Return the [X, Y] coordinate for the center point of the cell that contains the specified text.  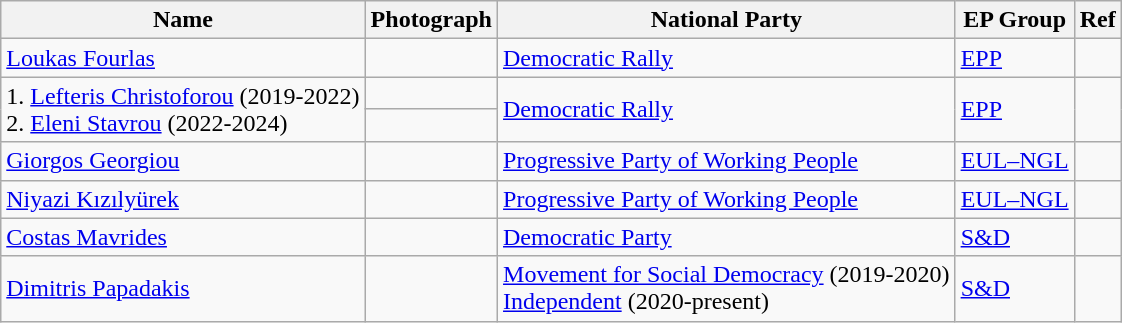
Movement for Social Democracy (2019-2020) Independent (2020-present) [727, 288]
Giorgos Georgiou [183, 161]
Loukas Fourlas [183, 58]
National Party [727, 20]
Dimitris Papadakis [183, 288]
Niyazi Kızılyürek [183, 199]
Name [183, 20]
Ref [1098, 20]
Democratic Party [727, 237]
EP Group [1014, 20]
1. Lefteris Christoforou (2019-2022)2. Eleni Stavrou (2022-2024) [183, 110]
Photograph [431, 20]
Costas Mavrides [183, 237]
